Return the (x, y) coordinate for the center point of the cell that contains the specified text.  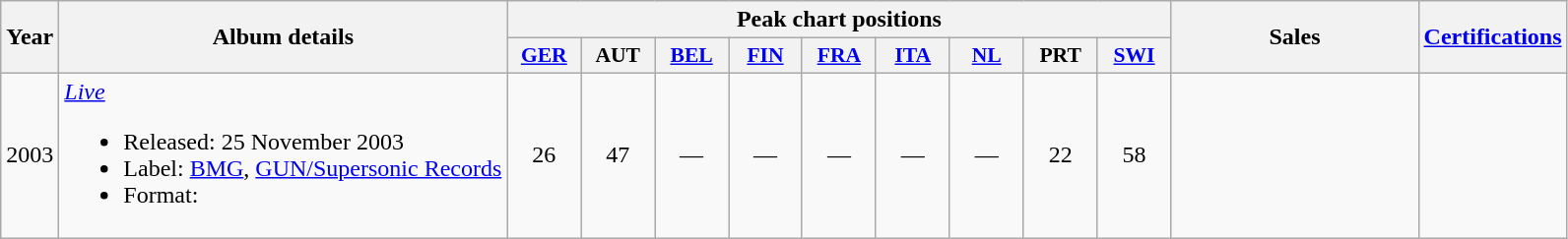
BEL (691, 56)
Album details (284, 37)
PRT (1060, 56)
Sales (1294, 37)
ITA (912, 56)
47 (619, 155)
FRA (839, 56)
FIN (766, 56)
LiveReleased: 25 November 2003Label: BMG, GUN/Supersonic RecordsFormat: (284, 155)
AUT (619, 56)
Certifications (1493, 37)
2003 (30, 155)
SWI (1135, 56)
NL (987, 56)
Peak chart positions (839, 20)
58 (1135, 155)
GER (544, 56)
26 (544, 155)
Year (30, 37)
22 (1060, 155)
